Locate the cell with the specified text and output its (X, Y) center coordinate. 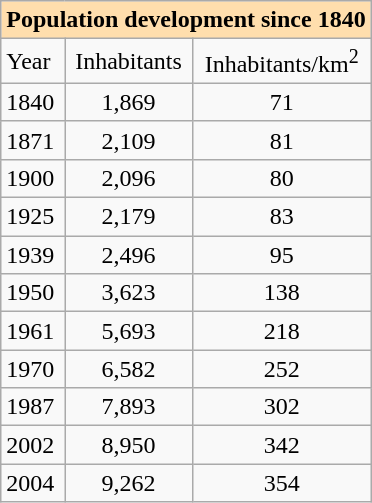
Year (33, 62)
7,893 (129, 407)
3,623 (129, 293)
1961 (33, 331)
1939 (33, 255)
6,582 (129, 369)
1950 (33, 293)
Inhabitants/km2 (282, 62)
2,109 (129, 140)
80 (282, 178)
2002 (33, 445)
1,869 (129, 102)
1970 (33, 369)
2004 (33, 483)
2,179 (129, 217)
1840 (33, 102)
1900 (33, 178)
138 (282, 293)
342 (282, 445)
2,096 (129, 178)
71 (282, 102)
83 (282, 217)
354 (282, 483)
81 (282, 140)
1987 (33, 407)
1925 (33, 217)
5,693 (129, 331)
2,496 (129, 255)
Population development since 1840 (186, 20)
Inhabitants (129, 62)
218 (282, 331)
252 (282, 369)
302 (282, 407)
95 (282, 255)
1871 (33, 140)
8,950 (129, 445)
9,262 (129, 483)
